From the cell containing the given text, extract its center point as (x, y) coordinate. 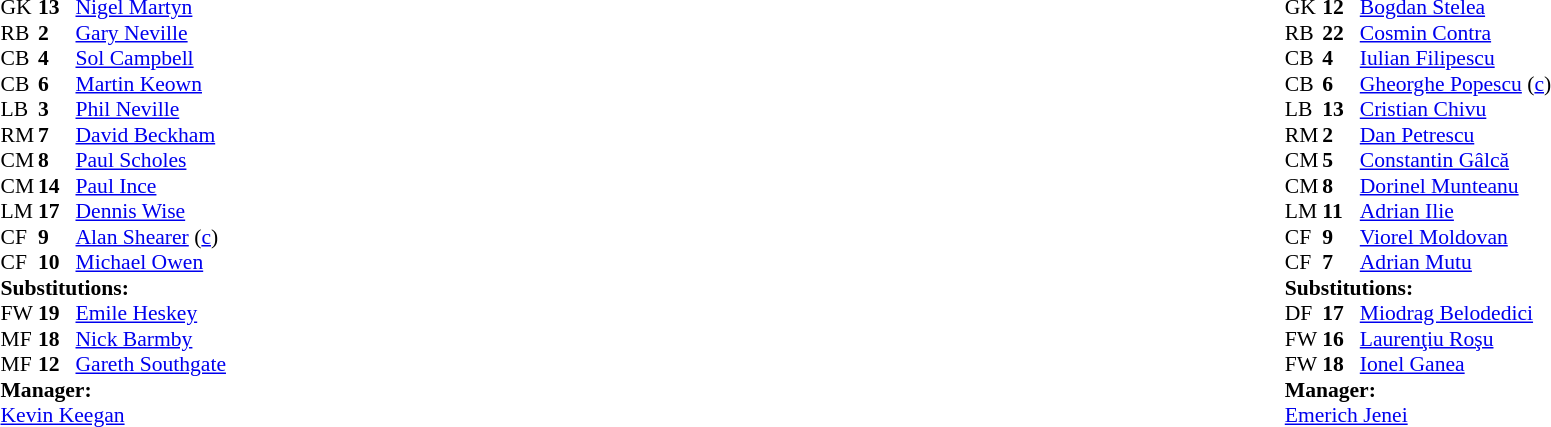
Gary Neville (151, 33)
Cristian Chivu (1456, 109)
Michael Owen (151, 263)
Dorinel Munteanu (1456, 186)
Ionel Ganea (1456, 365)
14 (57, 186)
Laurenţiu Roşu (1456, 339)
5 (1341, 161)
Martin Keown (151, 84)
16 (1341, 339)
Alan Shearer (c) (151, 237)
Emile Heskey (151, 313)
Cosmin Contra (1456, 33)
David Beckham (151, 135)
Iulian Filipescu (1456, 59)
Miodrag Belodedici (1456, 313)
Constantin Gâlcă (1456, 161)
Sol Campbell (151, 59)
DF (1304, 313)
22 (1341, 33)
10 (57, 263)
13 (1341, 109)
Gareth Southgate (151, 365)
12 (57, 365)
Gheorghe Popescu (c) (1456, 84)
Paul Ince (151, 186)
Adrian Ilie (1456, 211)
Dan Petrescu (1456, 135)
Dennis Wise (151, 211)
Nick Barmby (151, 339)
19 (57, 313)
3 (57, 109)
Adrian Mutu (1456, 263)
11 (1341, 211)
Phil Neville (151, 109)
Paul Scholes (151, 161)
Viorel Moldovan (1456, 237)
